Return (x, y) of the center of cell containing provided text 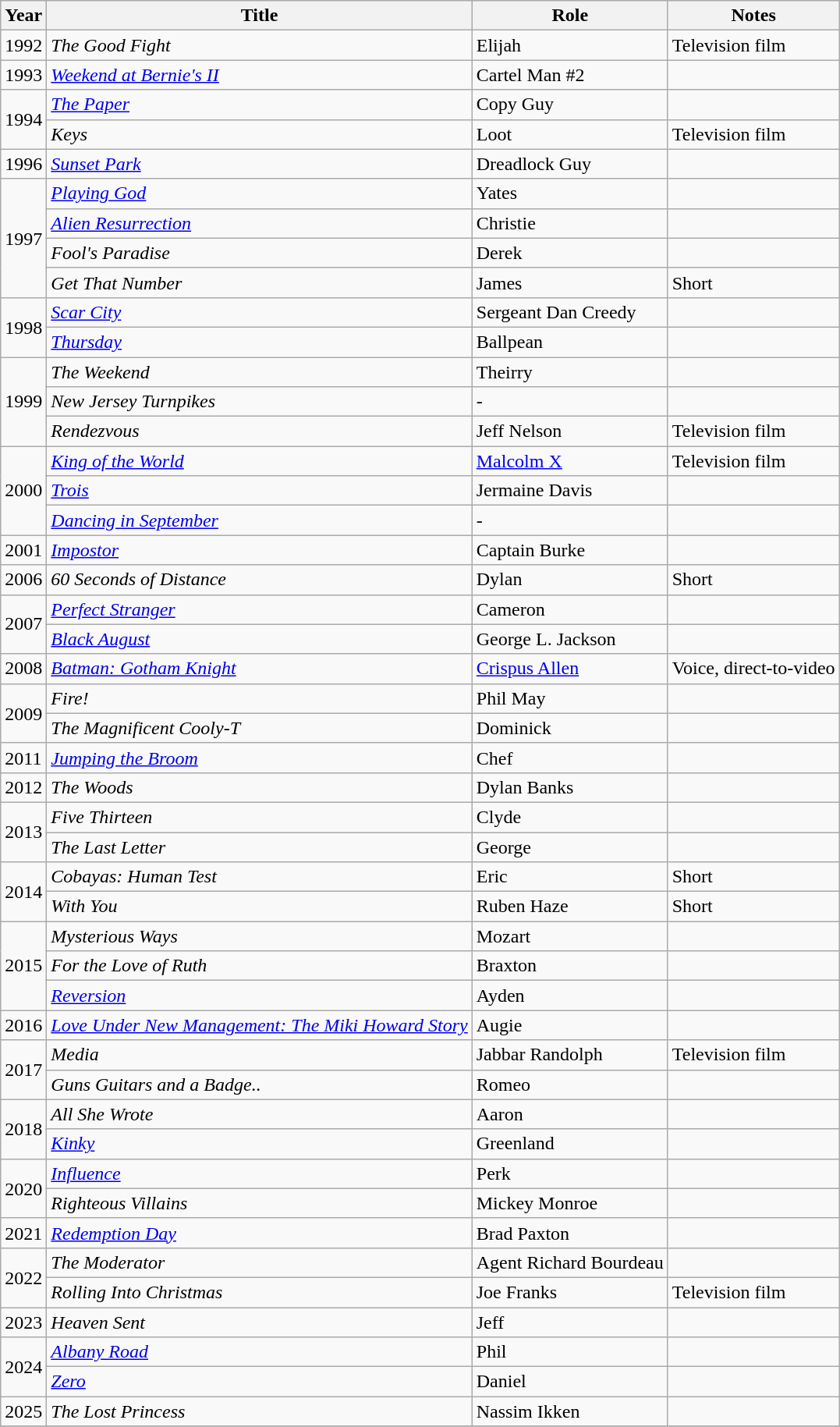
Jumping the Broom (259, 758)
Phil May (569, 698)
Clyde (569, 817)
Influence (259, 1173)
Scar City (259, 312)
Kinky (259, 1144)
Albany Road (259, 1352)
Weekend at Bernie's II (259, 75)
The Last Letter (259, 847)
Cameron (569, 609)
Redemption Day (259, 1233)
The Lost Princess (259, 1411)
Daniel (569, 1382)
Fool's Paradise (259, 253)
Zero (259, 1382)
Greenland (569, 1144)
Role (569, 16)
2007 (23, 624)
1998 (23, 327)
George L. Jackson (569, 639)
Fire! (259, 698)
The Woods (259, 787)
The Moderator (259, 1262)
Agent Richard Bourdeau (569, 1262)
Dylan (569, 580)
With You (259, 907)
Sunset Park (259, 164)
2012 (23, 787)
Joe Franks (569, 1292)
Media (259, 1055)
1992 (23, 45)
Yates (569, 193)
Thursday (259, 342)
Jeff Nelson (569, 431)
Guns Guitars and a Badge.. (259, 1084)
Dominick (569, 728)
Theirry (569, 372)
Heaven Sent (259, 1322)
New Jersey Turnpikes (259, 402)
Christie (569, 223)
Phil (569, 1352)
2022 (23, 1277)
Black August (259, 639)
2024 (23, 1367)
Loot (569, 134)
2023 (23, 1322)
Captain Burke (569, 550)
Copy Guy (569, 105)
1996 (23, 164)
Nassim Ikken (569, 1411)
Notes (753, 16)
Mozart (569, 936)
2015 (23, 966)
Ayden (569, 996)
Playing God (259, 193)
Aaron (569, 1114)
Perk (569, 1173)
2013 (23, 832)
The Paper (259, 105)
Rolling Into Christmas (259, 1292)
1993 (23, 75)
Mysterious Ways (259, 936)
2017 (23, 1070)
2009 (23, 713)
1997 (23, 238)
The Weekend (259, 372)
Malcolm X (569, 461)
2025 (23, 1411)
Alien Resurrection (259, 223)
Derek (569, 253)
2000 (23, 491)
Get That Number (259, 282)
2006 (23, 580)
Augie (569, 1025)
Year (23, 16)
1999 (23, 402)
Keys (259, 134)
Righteous Villains (259, 1203)
Reversion (259, 996)
Jermaine Davis (569, 491)
Elijah (569, 45)
George (569, 847)
Ballpean (569, 342)
Crispus Allen (569, 669)
2021 (23, 1233)
60 Seconds of Distance (259, 580)
Voice, direct-to-video (753, 669)
Sergeant Dan Creedy (569, 312)
Five Thirteen (259, 817)
Dylan Banks (569, 787)
Title (259, 16)
1994 (23, 119)
Rendezvous (259, 431)
The Magnificent Cooly-T (259, 728)
Braxton (569, 966)
Dreadlock Guy (569, 164)
Chef (569, 758)
For the Love of Ruth (259, 966)
Jeff (569, 1322)
Dancing in September (259, 520)
Cobayas: Human Test (259, 877)
The Good Fight (259, 45)
Cartel Man #2 (569, 75)
Perfect Stranger (259, 609)
Trois (259, 491)
2018 (23, 1129)
Ruben Haze (569, 907)
2001 (23, 550)
All She Wrote (259, 1114)
2008 (23, 669)
Romeo (569, 1084)
King of the World (259, 461)
2014 (23, 892)
Love Under New Management: The Miki Howard Story (259, 1025)
Mickey Monroe (569, 1203)
James (569, 282)
Jabbar Randolph (569, 1055)
Brad Paxton (569, 1233)
2020 (23, 1188)
2011 (23, 758)
Eric (569, 877)
Batman: Gotham Knight (259, 669)
Impostor (259, 550)
2016 (23, 1025)
